Detect which cell encompasses the target text, then output its (X, Y) center coordinate. 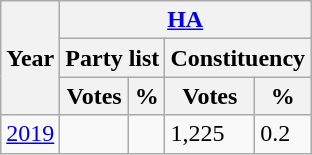
Constituency (238, 58)
1,225 (210, 134)
2019 (30, 134)
HA (186, 20)
Year (30, 58)
Party list (112, 58)
0.2 (283, 134)
